Return the (x, y) coordinate for the center point of the cell that contains the specified text.  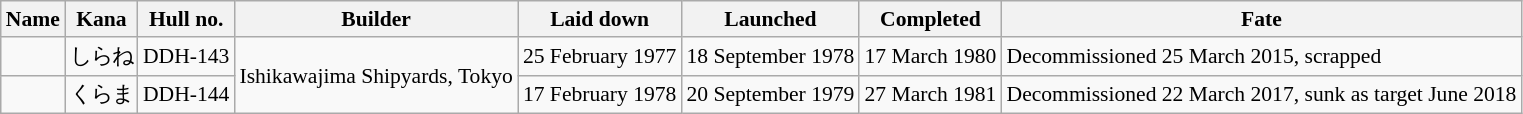
くらま (102, 94)
しらね (102, 56)
Kana (102, 19)
20 September 1979 (770, 94)
Decommissioned 25 March 2015, scrapped (1261, 56)
Laid down (600, 19)
Launched (770, 19)
Ishikawajima Shipyards, Tokyo (376, 76)
Hull no. (186, 19)
Decommissioned 22 March 2017, sunk as target June 2018 (1261, 94)
25 February 1977 (600, 56)
DDH-143 (186, 56)
Name (33, 19)
17 February 1978 (600, 94)
18 September 1978 (770, 56)
Fate (1261, 19)
27 March 1981 (930, 94)
17 March 1980 (930, 56)
Completed (930, 19)
Builder (376, 19)
DDH-144 (186, 94)
